For the text-containing cell, return its midpoint in [X, Y] coordinate format. 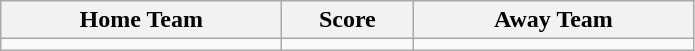
Score [348, 20]
Home Team [142, 20]
Away Team [554, 20]
